Find where the given text appears and provide that cell's center as (X, Y) coordinate. 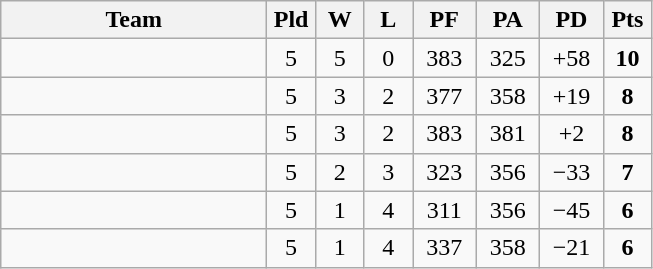
+19 (572, 96)
L (388, 20)
377 (444, 96)
PD (572, 20)
+2 (572, 134)
7 (628, 172)
0 (388, 58)
PF (444, 20)
+58 (572, 58)
−45 (572, 210)
381 (508, 134)
Team (134, 20)
311 (444, 210)
10 (628, 58)
325 (508, 58)
323 (444, 172)
−21 (572, 248)
337 (444, 248)
W (340, 20)
Pts (628, 20)
Pld (292, 20)
PA (508, 20)
−33 (572, 172)
